Determine the [X, Y] coordinate at the center of the cell enclosing the given text.  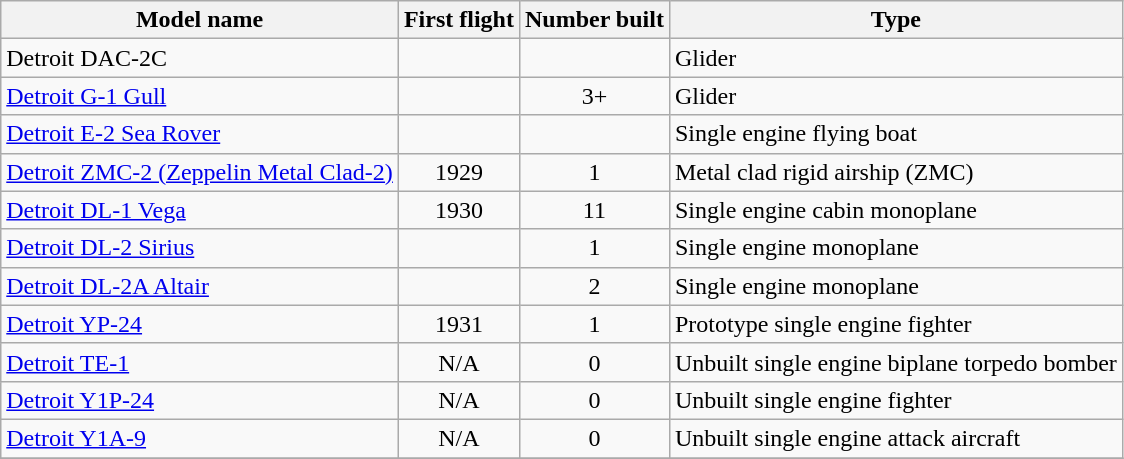
Detroit DAC-2C [200, 58]
Unbuilt single engine attack aircraft [896, 438]
Detroit Y1A-9 [200, 438]
First flight [458, 20]
Detroit ZMC-2 (Zeppelin Metal Clad-2) [200, 172]
Detroit DL-2 Sirius [200, 248]
Number built [594, 20]
3+ [594, 96]
Unbuilt single engine biplane torpedo bomber [896, 362]
1929 [458, 172]
Detroit E-2 Sea Rover [200, 134]
Model name [200, 20]
Single engine cabin monoplane [896, 210]
Type [896, 20]
Single engine flying boat [896, 134]
Metal clad rigid airship (ZMC) [896, 172]
Prototype single engine fighter [896, 324]
Detroit DL-2A Altair [200, 286]
Detroit Y1P-24 [200, 400]
11 [594, 210]
Detroit YP-24 [200, 324]
1930 [458, 210]
Detroit G-1 Gull [200, 96]
2 [594, 286]
1931 [458, 324]
Detroit DL-1 Vega [200, 210]
Detroit TE-1 [200, 362]
Unbuilt single engine fighter [896, 400]
